Locate the cell with the specified text and output its (X, Y) center coordinate. 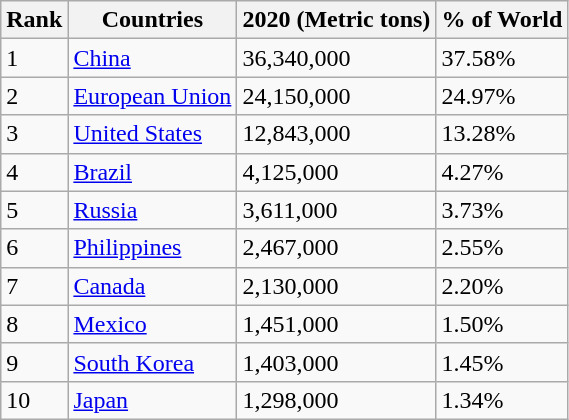
4 (34, 172)
3,611,000 (336, 210)
Mexico (152, 324)
2020 (Metric tons) (336, 20)
3.73% (502, 210)
7 (34, 286)
Rank (34, 20)
1.34% (502, 400)
1,298,000 (336, 400)
Brazil (152, 172)
Canada (152, 286)
China (152, 58)
Russia (152, 210)
Japan (152, 400)
10 (34, 400)
1.50% (502, 324)
United States (152, 134)
2.20% (502, 286)
6 (34, 248)
13.28% (502, 134)
South Korea (152, 362)
1 (34, 58)
Countries (152, 20)
4,125,000 (336, 172)
2,130,000 (336, 286)
2 (34, 96)
24.97% (502, 96)
% of World (502, 20)
European Union (152, 96)
37.58% (502, 58)
1,451,000 (336, 324)
2,467,000 (336, 248)
1,403,000 (336, 362)
5 (34, 210)
9 (34, 362)
Philippines (152, 248)
24,150,000 (336, 96)
3 (34, 134)
2.55% (502, 248)
4.27% (502, 172)
8 (34, 324)
1.45% (502, 362)
12,843,000 (336, 134)
36,340,000 (336, 58)
